Search for the cell housing the specified text and yield its (X, Y) center coordinate. 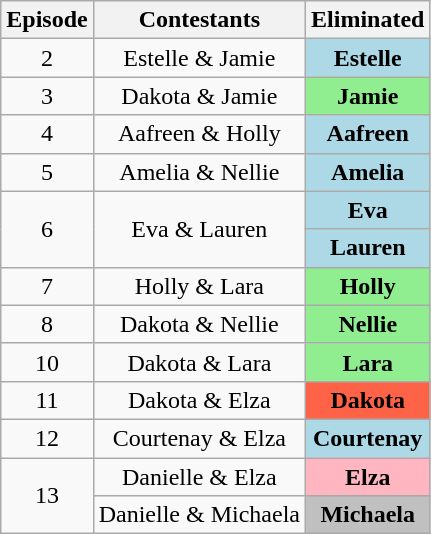
Dakota & Lara (199, 362)
Dakota & Nellie (199, 324)
Dakota (368, 400)
Aafreen & Holly (199, 134)
Eva & Lauren (199, 229)
11 (47, 400)
Aafreen (368, 134)
Holly & Lara (199, 286)
Jamie (368, 96)
Estelle (368, 58)
Courtenay & Elza (199, 438)
Episode (47, 20)
5 (47, 172)
Contestants (199, 20)
Michaela (368, 515)
Elza (368, 477)
13 (47, 496)
Lauren (368, 248)
Eliminated (368, 20)
Lara (368, 362)
Holly (368, 286)
2 (47, 58)
Danielle & Elza (199, 477)
3 (47, 96)
Dakota & Elza (199, 400)
Amelia & Nellie (199, 172)
Dakota & Jamie (199, 96)
10 (47, 362)
Danielle & Michaela (199, 515)
4 (47, 134)
Nellie (368, 324)
7 (47, 286)
12 (47, 438)
6 (47, 229)
Amelia (368, 172)
Courtenay (368, 438)
Eva (368, 210)
Estelle & Jamie (199, 58)
8 (47, 324)
